For the text-containing cell, return its midpoint in (X, Y) coordinate format. 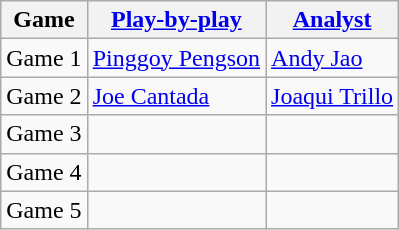
Game (44, 20)
Game 5 (44, 210)
Pinggoy Pengson (176, 58)
Play-by-play (176, 20)
Game 2 (44, 96)
Game 4 (44, 172)
Andy Jao (332, 58)
Joe Cantada (176, 96)
Analyst (332, 20)
Joaqui Trillo (332, 96)
Game 3 (44, 134)
Game 1 (44, 58)
